Extract the [X, Y] coordinate from the center of the cell holding the provided text.  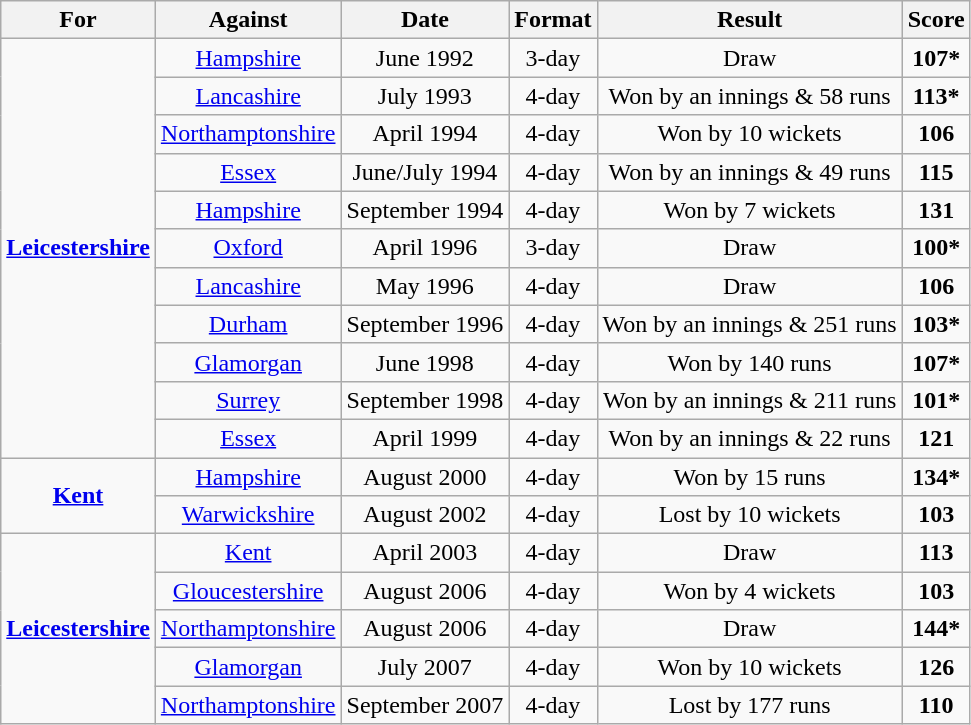
September 1996 [425, 324]
Lost by 10 wickets [750, 515]
July 2007 [425, 667]
August 2002 [425, 515]
Won by an innings & 211 runs [750, 400]
134* [936, 477]
April 1994 [425, 134]
Warwickshire [248, 515]
Won by an innings & 251 runs [750, 324]
April 1999 [425, 438]
Score [936, 20]
144* [936, 629]
August 2000 [425, 477]
Won by an innings & 49 runs [750, 172]
121 [936, 438]
Won by 7 wickets [750, 210]
126 [936, 667]
June/July 1994 [425, 172]
Won by 4 wickets [750, 591]
Durham [248, 324]
June 1998 [425, 362]
Result [750, 20]
101* [936, 400]
103* [936, 324]
115 [936, 172]
100* [936, 248]
Lost by 177 runs [750, 705]
April 2003 [425, 553]
Oxford [248, 248]
Won by 140 runs [750, 362]
July 1993 [425, 96]
Gloucestershire [248, 591]
April 1996 [425, 248]
May 1996 [425, 286]
September 1998 [425, 400]
Won by an innings & 22 runs [750, 438]
Won by an innings & 58 runs [750, 96]
Won by 15 runs [750, 477]
131 [936, 210]
September 1994 [425, 210]
Date [425, 20]
113* [936, 96]
Against [248, 20]
For [78, 20]
Surrey [248, 400]
Format [553, 20]
September 2007 [425, 705]
110 [936, 705]
June 1992 [425, 58]
113 [936, 553]
